Identify which cell holds the provided text, then report its [x, y] central coordinate. 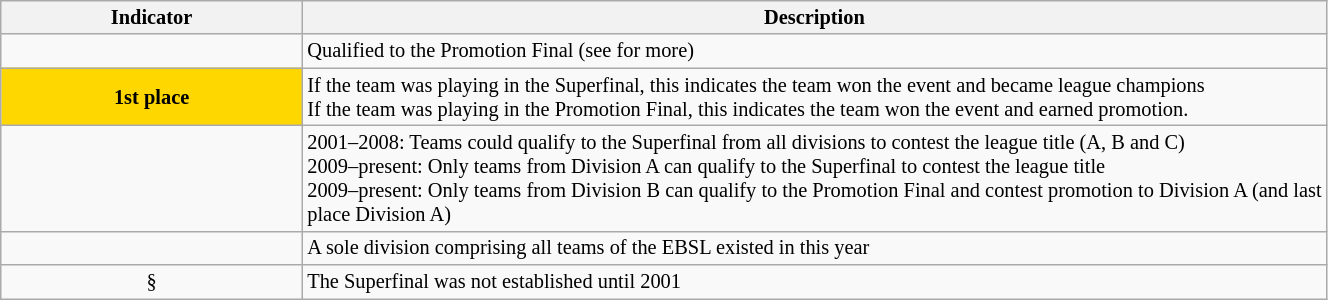
Description [814, 17]
Qualified to the Promotion Final (see for more) [814, 51]
1st place [152, 97]
The Superfinal was not established until 2001 [814, 282]
A sole division comprising all teams of the EBSL existed in this year [814, 248]
§ [152, 282]
Indicator [152, 17]
